Extract the [X, Y] coordinate from the center of the cell holding the provided text.  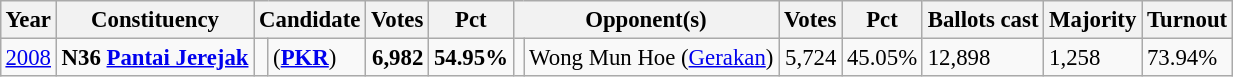
5,724 [810, 57]
Turnout [1188, 20]
6,982 [398, 57]
Majority [1093, 20]
Ballots cast [982, 20]
(PKR) [317, 57]
Year [28, 20]
Opponent(s) [646, 20]
73.94% [1188, 57]
2008 [28, 57]
Wong Mun Hoe (Gerakan) [652, 57]
12,898 [982, 57]
1,258 [1093, 57]
Candidate [310, 20]
54.95% [472, 57]
N36 Pantai Jerejak [154, 57]
45.05% [882, 57]
Constituency [154, 20]
